Return [X, Y] of the center of cell containing provided text 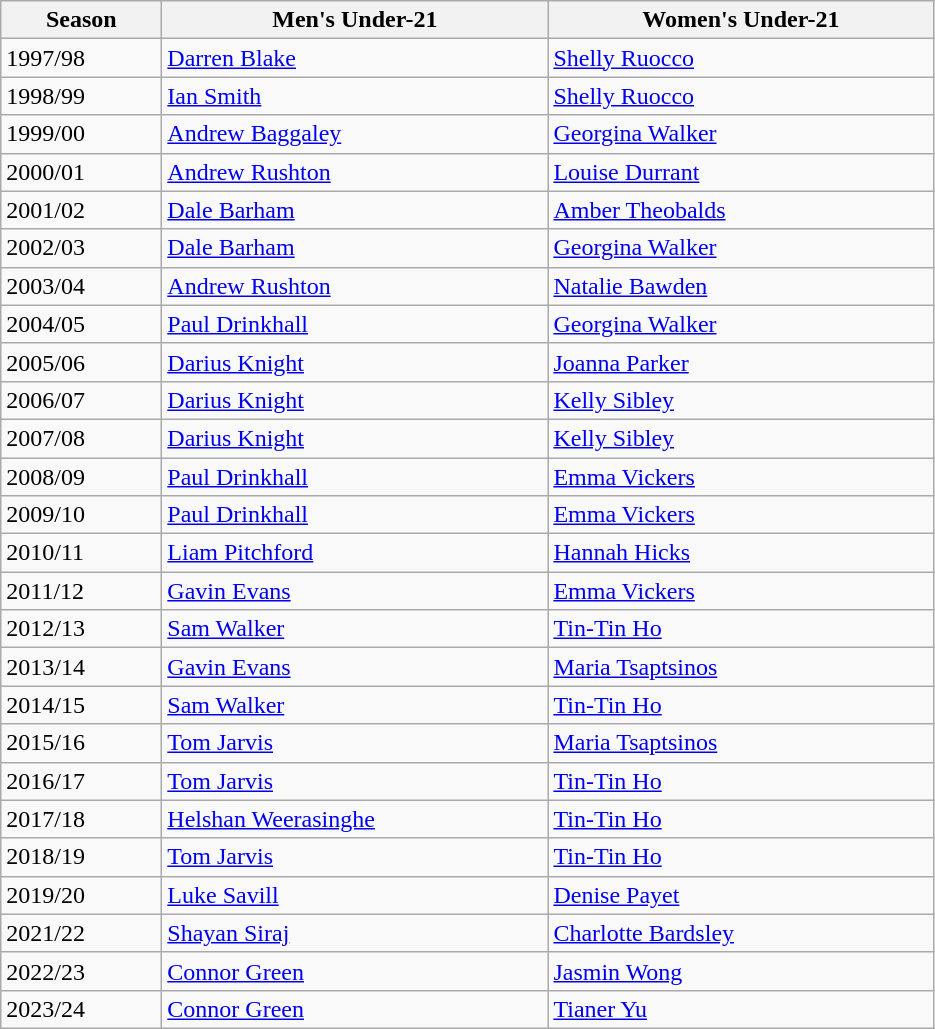
2018/19 [82, 857]
2008/09 [82, 477]
2011/12 [82, 591]
2023/24 [82, 1009]
2003/04 [82, 286]
Men's Under-21 [355, 20]
2009/10 [82, 515]
Luke Savill [355, 895]
Liam Pitchford [355, 553]
Shayan Siraj [355, 933]
Season [82, 20]
Natalie Bawden [741, 286]
Ian Smith [355, 96]
2002/03 [82, 248]
2019/20 [82, 895]
Amber Theobalds [741, 210]
Louise Durrant [741, 172]
2015/16 [82, 743]
2021/22 [82, 933]
Denise Payet [741, 895]
Jasmin Wong [741, 971]
Women's Under-21 [741, 20]
Charlotte Bardsley [741, 933]
2016/17 [82, 781]
2004/05 [82, 324]
Helshan Weerasinghe [355, 819]
2005/06 [82, 362]
Andrew Baggaley [355, 134]
2017/18 [82, 819]
1997/98 [82, 58]
2010/11 [82, 553]
2006/07 [82, 400]
1998/99 [82, 96]
Darren Blake [355, 58]
2013/14 [82, 667]
Joanna Parker [741, 362]
Hannah Hicks [741, 553]
2022/23 [82, 971]
Tianer Yu [741, 1009]
2001/02 [82, 210]
2007/08 [82, 438]
1999/00 [82, 134]
2012/13 [82, 629]
2000/01 [82, 172]
2014/15 [82, 705]
